Determine the [X, Y] coordinate at the center of the cell enclosing the given text.  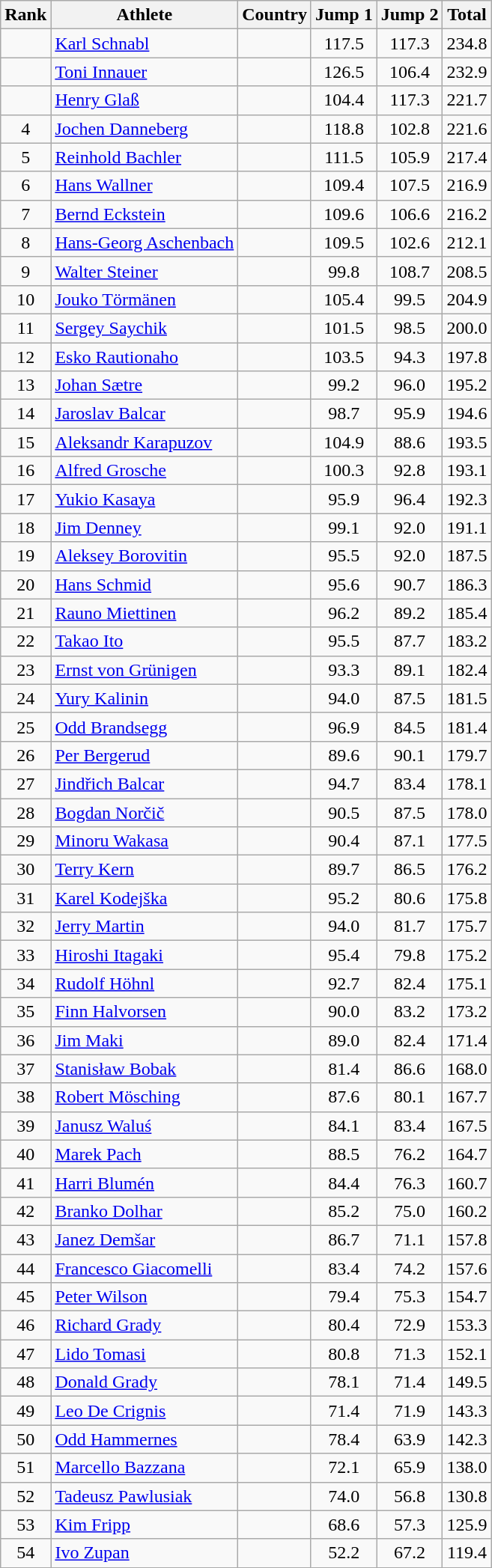
74.2 [410, 1269]
19 [25, 556]
86.5 [410, 870]
52 [25, 1496]
164.7 [467, 1154]
11 [25, 328]
71.3 [410, 1354]
193.1 [467, 471]
31 [25, 898]
154.7 [467, 1297]
Richard Grady [145, 1326]
87.7 [410, 641]
109.4 [344, 186]
57.3 [410, 1525]
Karl Schnabl [145, 43]
153.3 [467, 1326]
46 [25, 1326]
Jaroslav Balcar [145, 414]
Terry Kern [145, 870]
76.3 [410, 1183]
29 [25, 841]
94.3 [410, 357]
98.5 [410, 328]
Jim Denney [145, 528]
Finn Halvorsen [145, 1012]
185.4 [467, 613]
34 [25, 983]
Robert Mösching [145, 1097]
167.5 [467, 1126]
Toni Innauer [145, 72]
6 [25, 186]
143.3 [467, 1411]
99.5 [410, 299]
102.6 [410, 242]
93.3 [344, 670]
Total [467, 15]
79.8 [410, 955]
90.4 [344, 841]
126.5 [344, 72]
84.5 [410, 727]
37 [25, 1069]
192.3 [467, 499]
109.5 [344, 242]
41 [25, 1183]
175.7 [467, 927]
14 [25, 414]
24 [25, 698]
186.3 [467, 585]
160.7 [467, 1183]
40 [25, 1154]
Rauno Miettinen [145, 613]
79.4 [344, 1297]
221.7 [467, 100]
90.7 [410, 585]
71.9 [410, 1411]
108.7 [410, 271]
76.2 [410, 1154]
Johan Sætre [145, 385]
104.4 [344, 100]
89.7 [344, 870]
Ivo Zupan [145, 1553]
142.3 [467, 1439]
26 [25, 755]
182.4 [467, 670]
195.2 [467, 385]
168.0 [467, 1069]
86.6 [410, 1069]
90.1 [410, 755]
171.4 [467, 1040]
178.0 [467, 812]
Tadeusz Pawlusiak [145, 1496]
96.0 [410, 385]
89.1 [410, 670]
212.1 [467, 242]
Jump 2 [410, 15]
78.4 [344, 1439]
Hans Wallner [145, 186]
104.9 [344, 442]
75.3 [410, 1297]
27 [25, 784]
89.2 [410, 613]
Leo De Crignis [145, 1411]
138.0 [467, 1468]
Lido Tomasi [145, 1354]
181.4 [467, 727]
217.4 [467, 157]
54 [25, 1553]
175.2 [467, 955]
50 [25, 1439]
63.9 [410, 1439]
72.9 [410, 1326]
85.2 [344, 1211]
Jump 1 [344, 15]
96.2 [344, 613]
80.1 [410, 1097]
80.6 [410, 898]
92.8 [410, 471]
84.4 [344, 1183]
22 [25, 641]
75.0 [410, 1211]
Peter Wilson [145, 1297]
200.0 [467, 328]
Yukio Kasaya [145, 499]
Henry Glaß [145, 100]
109.6 [344, 214]
130.8 [467, 1496]
177.5 [467, 841]
Bogdan Norčič [145, 812]
56.8 [410, 1496]
173.2 [467, 1012]
4 [25, 129]
80.4 [344, 1326]
96.9 [344, 727]
52.2 [344, 1553]
48 [25, 1382]
125.9 [467, 1525]
47 [25, 1354]
71.1 [410, 1239]
23 [25, 670]
103.5 [344, 357]
152.1 [467, 1354]
35 [25, 1012]
Marek Pach [145, 1154]
216.9 [467, 186]
Per Bergerud [145, 755]
111.5 [344, 157]
216.2 [467, 214]
157.8 [467, 1239]
Jouko Törmänen [145, 299]
86.7 [344, 1239]
Rudolf Höhnl [145, 983]
234.8 [467, 43]
13 [25, 385]
Country [275, 15]
44 [25, 1269]
Walter Steiner [145, 271]
49 [25, 1411]
43 [25, 1239]
92.7 [344, 983]
80.8 [344, 1354]
Jerry Martin [145, 927]
95.4 [344, 955]
95.2 [344, 898]
149.5 [467, 1382]
Jochen Danneberg [145, 129]
Hans-Georg Aschenbach [145, 242]
157.6 [467, 1269]
Rank [25, 15]
53 [25, 1525]
42 [25, 1211]
9 [25, 271]
Karel Kodejška [145, 898]
106.6 [410, 214]
105.9 [410, 157]
Reinhold Bachler [145, 157]
Alfred Grosche [145, 471]
181.5 [467, 698]
Aleksey Borovitin [145, 556]
Athlete [145, 15]
Bernd Eckstein [145, 214]
95.6 [344, 585]
12 [25, 357]
87.6 [344, 1097]
119.4 [467, 1553]
45 [25, 1297]
204.9 [467, 299]
99.2 [344, 385]
96.4 [410, 499]
167.7 [467, 1097]
232.9 [467, 72]
208.5 [467, 271]
74.0 [344, 1496]
Janez Demšar [145, 1239]
Kim Fripp [145, 1525]
51 [25, 1468]
7 [25, 214]
72.1 [344, 1468]
99.8 [344, 271]
187.5 [467, 556]
78.1 [344, 1382]
20 [25, 585]
25 [25, 727]
117.5 [344, 43]
15 [25, 442]
Stanisław Bobak [145, 1069]
16 [25, 471]
191.1 [467, 528]
68.6 [344, 1525]
98.7 [344, 414]
Sergey Saychik [145, 328]
18 [25, 528]
Minoru Wakasa [145, 841]
Yury Kalinin [145, 698]
Takao Ito [145, 641]
Jindřich Balcar [145, 784]
17 [25, 499]
Hiroshi Itagaki [145, 955]
28 [25, 812]
197.8 [467, 357]
32 [25, 927]
Odd Brandsegg [145, 727]
118.8 [344, 129]
Harri Blumén [145, 1183]
5 [25, 157]
87.1 [410, 841]
176.2 [467, 870]
39 [25, 1126]
94.7 [344, 784]
67.2 [410, 1553]
175.8 [467, 898]
8 [25, 242]
179.7 [467, 755]
88.6 [410, 442]
Aleksandr Karapuzov [145, 442]
88.5 [344, 1154]
81.7 [410, 927]
90.0 [344, 1012]
90.5 [344, 812]
102.8 [410, 129]
194.6 [467, 414]
160.2 [467, 1211]
107.5 [410, 186]
175.1 [467, 983]
Francesco Giacomelli [145, 1269]
Janusz Waluś [145, 1126]
38 [25, 1097]
30 [25, 870]
183.2 [467, 641]
100.3 [344, 471]
Jim Maki [145, 1040]
Esko Rautionaho [145, 357]
10 [25, 299]
101.5 [344, 328]
Branko Dolhar [145, 1211]
Hans Schmid [145, 585]
Marcello Bazzana [145, 1468]
83.2 [410, 1012]
36 [25, 1040]
65.9 [410, 1468]
178.1 [467, 784]
106.4 [410, 72]
33 [25, 955]
105.4 [344, 299]
Ernst von Grünigen [145, 670]
Odd Hammernes [145, 1439]
21 [25, 613]
193.5 [467, 442]
Donald Grady [145, 1382]
89.0 [344, 1040]
84.1 [344, 1126]
81.4 [344, 1069]
221.6 [467, 129]
89.6 [344, 755]
99.1 [344, 528]
